For the text-containing cell, return its midpoint in (x, y) coordinate format. 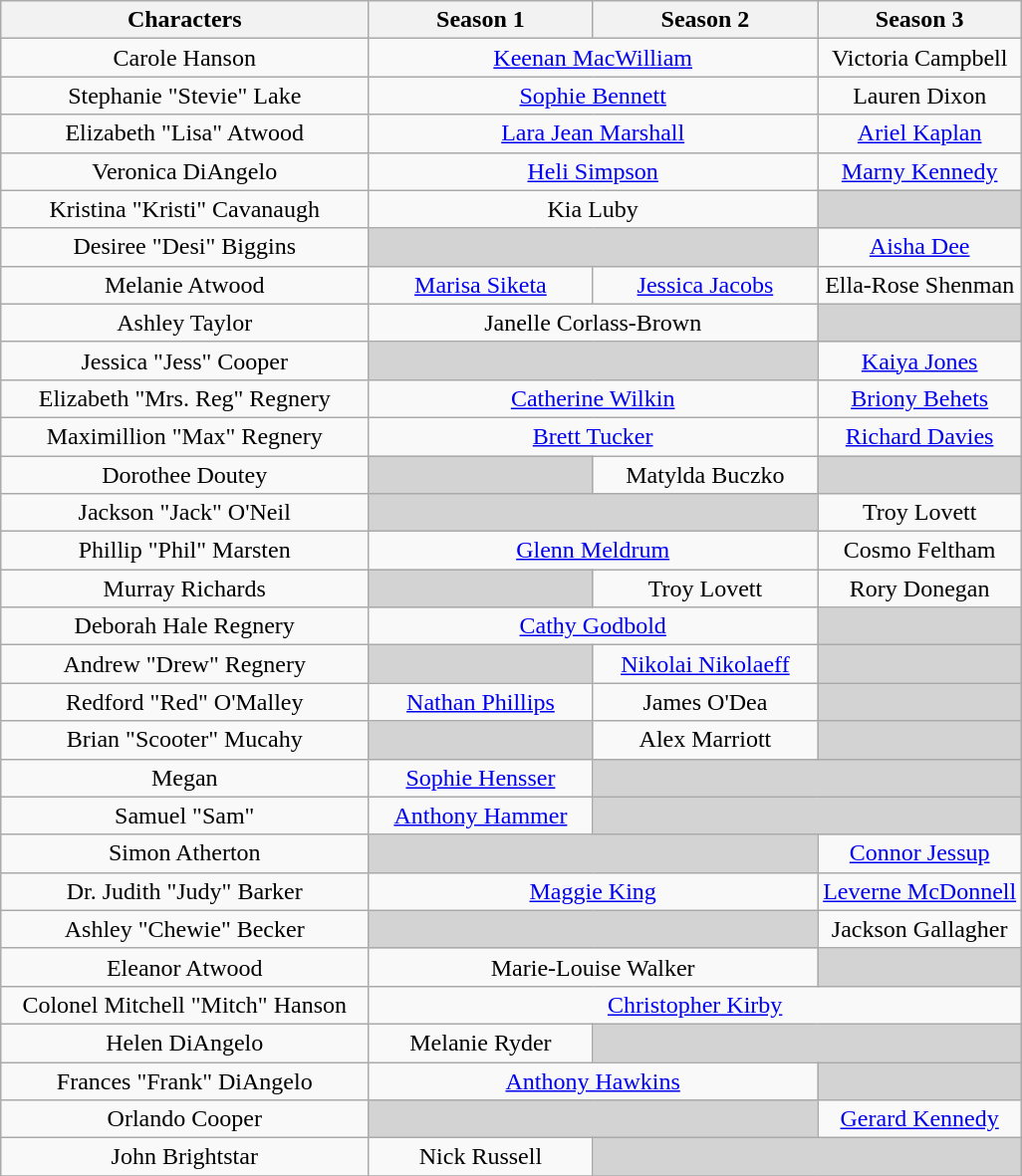
Deborah Hale Regnery (185, 626)
Cathy Godbold (594, 626)
Maggie King (594, 891)
Eleanor Atwood (185, 967)
Heli Simpson (594, 171)
Jessica "Jess" Cooper (185, 360)
Ashley Taylor (185, 323)
Aisha Dee (920, 247)
John Brightstar (185, 1157)
Keenan MacWilliam (594, 58)
Anthony Hawkins (594, 1080)
Glenn Meldrum (594, 551)
Desiree "Desi" Biggins (185, 247)
Orlando Cooper (185, 1119)
Leverne McDonnell (920, 891)
Lara Jean Marshall (594, 133)
Briony Behets (920, 398)
Veronica DiAngelo (185, 171)
Alex Marriott (705, 740)
Melanie Ryder (480, 1043)
Sophie Hensser (480, 778)
Lauren Dixon (920, 96)
Melanie Atwood (185, 285)
Marie-Louise Walker (594, 967)
Richard Davies (920, 436)
Anthony Hammer (480, 816)
Brett Tucker (594, 436)
Megan (185, 778)
Redford "Red" O'Malley (185, 702)
Murray Richards (185, 588)
Ariel Kaplan (920, 133)
Season 3 (920, 20)
Matylda Buczko (705, 475)
Colonel Mitchell "Mitch" Hanson (185, 1005)
Rory Donegan (920, 588)
Andrew "Drew" Regnery (185, 664)
Gerard Kennedy (920, 1119)
Nick Russell (480, 1157)
Simon Atherton (185, 853)
Stephanie "Stevie" Lake (185, 96)
Jackson Gallagher (920, 929)
Janelle Corlass-Brown (594, 323)
Connor Jessup (920, 853)
Maximillion "Max" Regnery (185, 436)
Helen DiAngelo (185, 1043)
Dorothee Doutey (185, 475)
Kaiya Jones (920, 360)
Christopher Kirby (695, 1005)
Phillip "Phil" Marsten (185, 551)
Cosmo Feltham (920, 551)
Kia Luby (594, 209)
Frances "Frank" DiAngelo (185, 1080)
James O'Dea (705, 702)
Elizabeth "Lisa" Atwood (185, 133)
Nikolai Nikolaeff (705, 664)
Brian "Scooter" Mucahy (185, 740)
Sophie Bennett (594, 96)
Kristina "Kristi" Cavanaugh (185, 209)
Characters (185, 20)
Ashley "Chewie" Becker (185, 929)
Season 1 (480, 20)
Season 2 (705, 20)
Elizabeth "Mrs. Reg" Regnery (185, 398)
Marisa Siketa (480, 285)
Marny Kennedy (920, 171)
Carole Hanson (185, 58)
Jackson "Jack" O'Neil (185, 513)
Ella-Rose Shenman (920, 285)
Nathan Phillips (480, 702)
Jessica Jacobs (705, 285)
Catherine Wilkin (594, 398)
Samuel "Sam" (185, 816)
Dr. Judith "Judy" Barker (185, 891)
Victoria Campbell (920, 58)
